Find where the given text appears and provide that cell's center as (X, Y) coordinate. 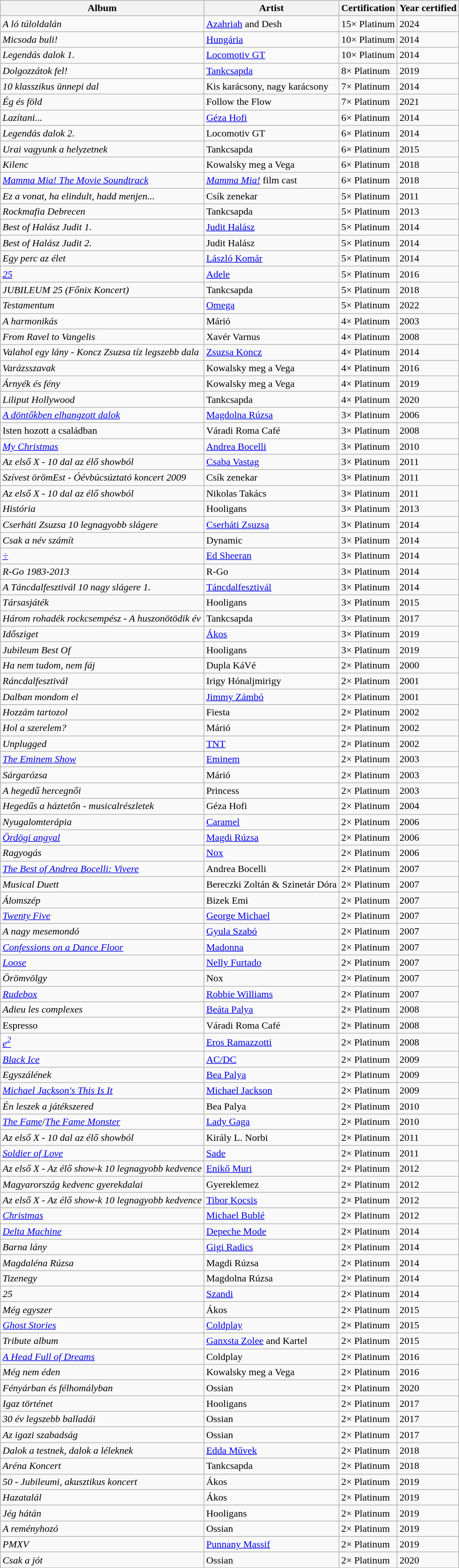
Társasjáték (102, 603)
Testamentum (102, 305)
Artist (271, 8)
Unplugged (102, 744)
Michael Jackson's This Is It (102, 1091)
2022 (428, 305)
Sárgarózsa (102, 775)
Soldier of Love (102, 1153)
Depeche Mode (271, 1231)
Edda Művek (271, 1450)
A hegedű hercegnői (102, 791)
Táncdalfesztivál (271, 587)
Hegedűs a háztetőn - musicalrészletek (102, 806)
Zsuzsa Koncz (271, 352)
Twenty Five (102, 916)
e2 (102, 1043)
8× Platinum (368, 71)
Ez a vonat, ha elindult, hadd menjen... (102, 196)
15× Platinum (368, 24)
Dalban mondom el (102, 697)
Cserháti Zsuzsa 10 legnagyobb slágere (102, 525)
Örömvölgy (102, 978)
Dolgozzátok fel! (102, 71)
R-Go (271, 571)
Álomszép (102, 900)
Hozzám tartozol (102, 712)
Azahriah and Desh (271, 24)
Kilenc (102, 164)
Ráncdalfesztivál (102, 681)
Valahol egy lány - Koncz Zsuzsa tíz legszebb dala (102, 352)
Beáta Palya (271, 1010)
My Christmas (102, 446)
From Ravel to Vangelis (102, 337)
Ég és föld (102, 102)
Ha nem tudom, nem fáj (102, 665)
Barna lány (102, 1247)
Sade (271, 1153)
A Táncdalfesztivál 10 nagy slágere 1. (102, 587)
Egyszálének (102, 1075)
Fényárban és félhomályban (102, 1388)
George Michael (271, 916)
Dupla KáVé (271, 665)
Certification (368, 8)
Cserháti Zsuzsa (271, 525)
Delta Machine (102, 1231)
Confessions on a Dance Floor (102, 947)
Punnany Massif (271, 1544)
Michael Jackson (271, 1091)
Kis karácsony, nagy karácsony (271, 86)
Eros Ramazzotti (271, 1043)
PMXV (102, 1544)
Gyula Szabó (271, 931)
Csak a jót (102, 1560)
Espresso (102, 1025)
Rudebox (102, 994)
Isten hozott a családban (102, 430)
Varázsszavak (102, 368)
Király L. Norbi (271, 1138)
Caramel (271, 822)
Magyarország kedvenc gyerekdalai (102, 1184)
Dynamic (271, 540)
Egy perc az élet (102, 259)
Tribute album (102, 1341)
Még egyszer (102, 1309)
Magdaléna Rúzsa (102, 1263)
Hungária (271, 39)
JUBILEUM 25 (Főnix Koncert) (102, 290)
Tizenegy (102, 1278)
Adieu les complexes (102, 1010)
Enikő Muri (271, 1169)
50 - Jubileumi, akusztikus koncert (102, 1482)
Jimmy Zámbó (271, 697)
Ed Sheeran (271, 556)
História (102, 509)
2024 (428, 24)
Liliput Hollywood (102, 399)
A reményhozó (102, 1529)
Mamma Mia! film cast (271, 180)
Black Ice (102, 1059)
Én leszek a játékszered (102, 1106)
Idősziget (102, 634)
Szívest örömEst - Óévbúcsúztató koncert 2009 (102, 478)
A nagy mesemondó (102, 931)
2021 (428, 102)
Fiesta (271, 712)
The Fame/The Fame Monster (102, 1122)
Még nem éden (102, 1372)
Adele (271, 274)
Xavér Varnus (271, 337)
Igaz történet (102, 1404)
Album (102, 8)
AC/DC (271, 1059)
R-Go 1983-2013 (102, 571)
Ganxsta Zolee and Kartel (271, 1341)
Árnyék és fény (102, 384)
TNT (271, 744)
Ragyogás (102, 853)
Legendás dalok 2. (102, 133)
Princess (271, 791)
2000 (428, 665)
Tibor Kocsis (271, 1200)
Csaba Vastag (271, 462)
The Best of Andrea Bocelli: Vivere (102, 869)
Best of Halász Judit 1. (102, 227)
Lady Gaga (271, 1122)
Csak a név számít (102, 540)
Musical Duett (102, 884)
Loose (102, 963)
2004 (428, 806)
Gyereklemez (271, 1184)
Micsoda buli! (102, 39)
Dalok a testnek, dalok a léleknek (102, 1450)
Irigy Hónaljmirigy (271, 681)
Michael Bublé (271, 1216)
30 év legszebb balladái (102, 1419)
Christmas (102, 1216)
Madonna (271, 947)
A harmonikás (102, 321)
A ló túloldalán (102, 24)
Nikolas Takács (271, 493)
Aréna Koncert (102, 1466)
A Head Full of Dreams (102, 1357)
Follow the Flow (271, 102)
Ördögi angyal (102, 837)
Szandi (271, 1294)
Bizek Emi (271, 900)
10 klasszikus ünnepi dal (102, 86)
Best of Halász Judit 2. (102, 243)
Year certified (428, 8)
Az igazi szabadság (102, 1435)
÷ (102, 556)
Bereczki Zoltán & Szinetár Dóra (271, 884)
Jubileum Best Of (102, 650)
Urai vagyunk a helyzetnek (102, 149)
Eminem (271, 759)
Nyugalomterápia (102, 822)
Mamma Mia! The Movie Soundtrack (102, 180)
Robbie Williams (271, 994)
Omega (271, 305)
Hol a szerelem? (102, 728)
The Eminem Show (102, 759)
Legendás dalok 1. (102, 55)
László Komár (271, 259)
Gigi Radics (271, 1247)
Hazatalál (102, 1497)
Rockmafia Debrecen (102, 212)
Ghost Stories (102, 1325)
Jég hátán (102, 1513)
A döntőkben elhangzott dalok (102, 415)
Nelly Furtado (271, 963)
Három rohadék rockcsempész - A huszonötödik év (102, 618)
Lazítani... (102, 118)
